Find where the given text appears and provide that cell's center as [X, Y] coordinate. 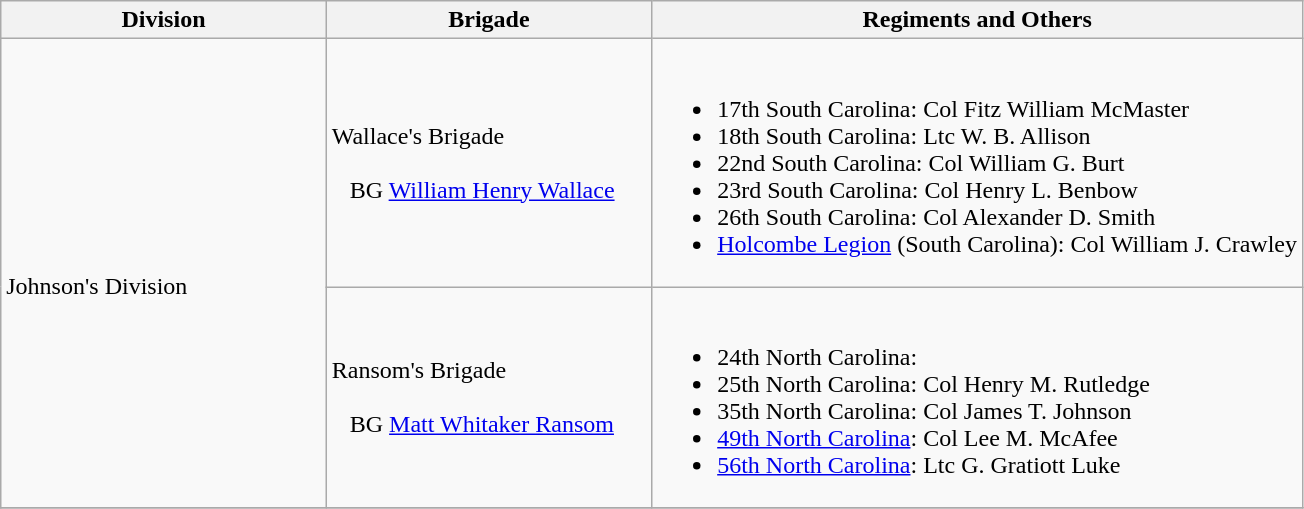
Ransom's Brigade BG Matt Whitaker Ransom [488, 398]
Wallace's Brigade BG William Henry Wallace [488, 163]
Johnson's Division [164, 274]
Division [164, 20]
Regiments and Others [978, 20]
Brigade [488, 20]
